Scan for the cell matching the given text and deliver its (x, y) coordinate at center. 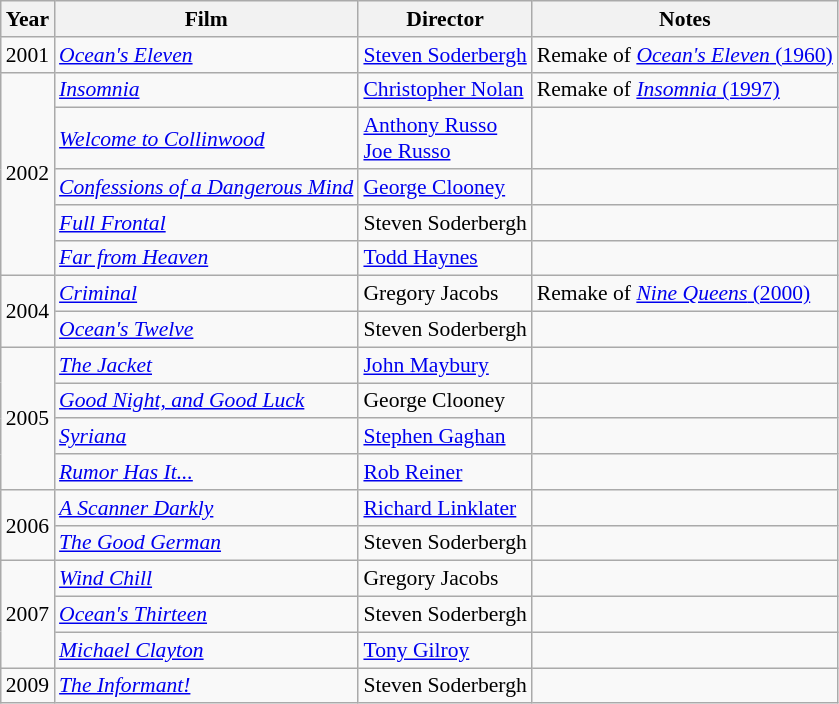
Stephen Gaghan (444, 437)
The Jacket (206, 365)
Ocean's Thirteen (206, 615)
Notes (685, 19)
The Informant! (206, 686)
Michael Clayton (206, 650)
2007 (28, 614)
Ocean's Twelve (206, 330)
Year (28, 19)
2004 (28, 312)
Confessions of a Dangerous Mind (206, 187)
2002 (28, 174)
Richard Linklater (444, 508)
2006 (28, 526)
Christopher Nolan (444, 90)
2005 (28, 418)
Anthony RussoJoe Russo (444, 138)
John Maybury (444, 365)
Ocean's Eleven (206, 55)
2001 (28, 55)
Film (206, 19)
2009 (28, 686)
Full Frontal (206, 223)
Syriana (206, 437)
Remake of Nine Queens (2000) (685, 294)
Insomnia (206, 90)
Far from Heaven (206, 258)
Criminal (206, 294)
The Good German (206, 543)
Rob Reiner (444, 472)
Remake of Insomnia (1997) (685, 90)
Welcome to Collinwood (206, 138)
Director (444, 19)
Remake of Ocean's Eleven (1960) (685, 55)
Todd Haynes (444, 258)
A Scanner Darkly (206, 508)
Good Night, and Good Luck (206, 401)
Rumor Has It... (206, 472)
Wind Chill (206, 579)
Tony Gilroy (444, 650)
